Locate the cell with the specified text and output its [x, y] center coordinate. 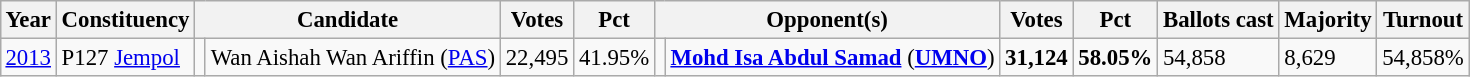
P127 Jempol [125, 57]
54,858 [1218, 57]
Majority [1328, 20]
31,124 [1036, 57]
Constituency [125, 20]
8,629 [1328, 57]
Mohd Isa Abdul Samad (UMNO) [832, 57]
Turnout [1423, 20]
Opponent(s) [826, 20]
2013 [28, 57]
Ballots cast [1218, 20]
Year [28, 20]
41.95% [614, 57]
22,495 [536, 57]
58.05% [1116, 57]
54,858% [1423, 57]
Wan Aishah Wan Ariffin (PAS) [352, 57]
Candidate [348, 20]
